Return the (X, Y) coordinate for the center point of the cell that contains the specified text.  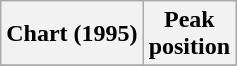
Peakposition (189, 34)
Chart (1995) (72, 34)
